Pinpoint the cell where the given text exists, returning its [X, Y] midpoint coordinate. 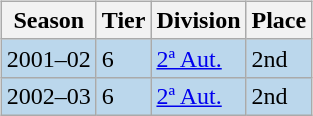
Division [198, 20]
2001–02 [48, 58]
Place [279, 20]
Season [48, 20]
Tier [124, 20]
2002–03 [48, 96]
